Extract the (X, Y) coordinate from the center of the cell holding the provided text.  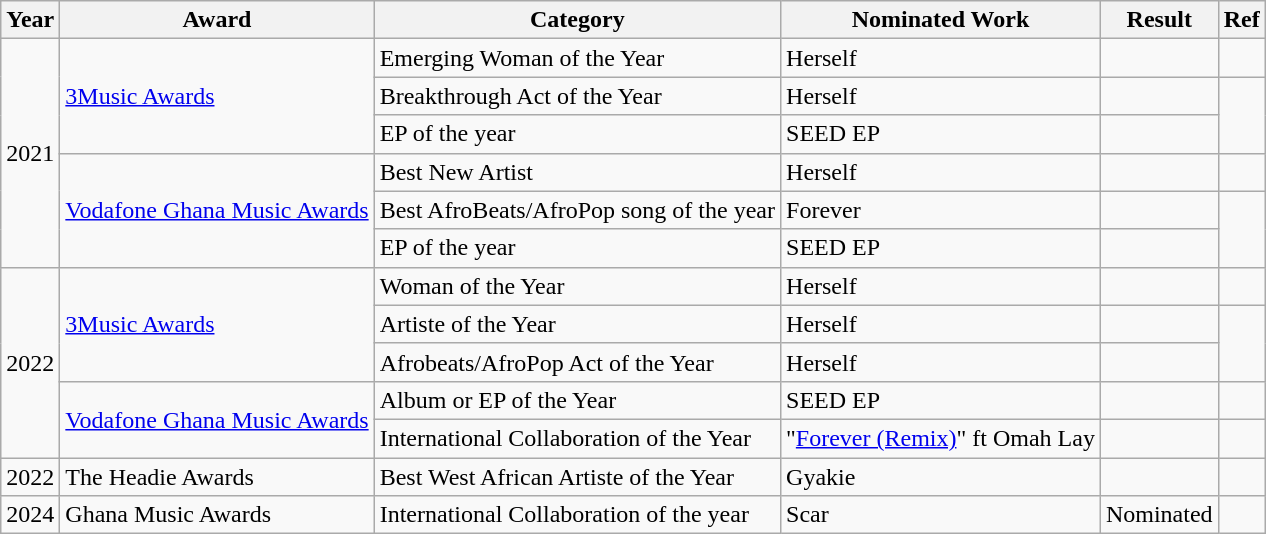
Artiste of the Year (577, 324)
Gyakie (941, 477)
Album or EP of the Year (577, 400)
Nominated (1159, 515)
Ghana Music Awards (217, 515)
Result (1159, 20)
Best AfroBeats/AfroPop song of the year (577, 210)
Forever (941, 210)
Afrobeats/AfroPop Act of the Year (577, 362)
Year (30, 20)
2021 (30, 153)
2024 (30, 515)
Emerging Woman of the Year (577, 58)
Scar (941, 515)
International Collaboration of the Year (577, 438)
"Forever (Remix)" ft Omah Lay (941, 438)
Best West African Artiste of the Year (577, 477)
International Collaboration of the year (577, 515)
Woman of the Year (577, 286)
The Headie Awards (217, 477)
Nominated Work (941, 20)
Ref (1242, 20)
Breakthrough Act of the Year (577, 96)
Category (577, 20)
Best New Artist (577, 172)
Award (217, 20)
